Find where the given text appears and provide that cell's center as [x, y] coordinate. 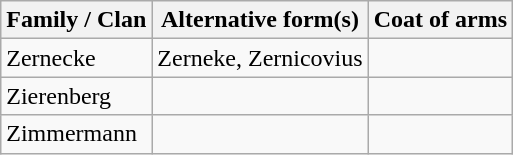
Family / Clan [76, 20]
Zernecke [76, 58]
Zimmermann [76, 134]
Coat of arms [440, 20]
Zierenberg [76, 96]
Zerneke, Zernicovius [260, 58]
Alternative form(s) [260, 20]
